From the cell containing the given text, extract its center point as [x, y] coordinate. 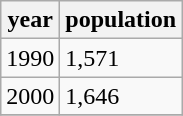
1,571 [121, 58]
1,646 [121, 96]
1990 [30, 58]
2000 [30, 96]
year [30, 20]
population [121, 20]
